Determine the (x, y) coordinate at the center of the cell enclosing the given text.  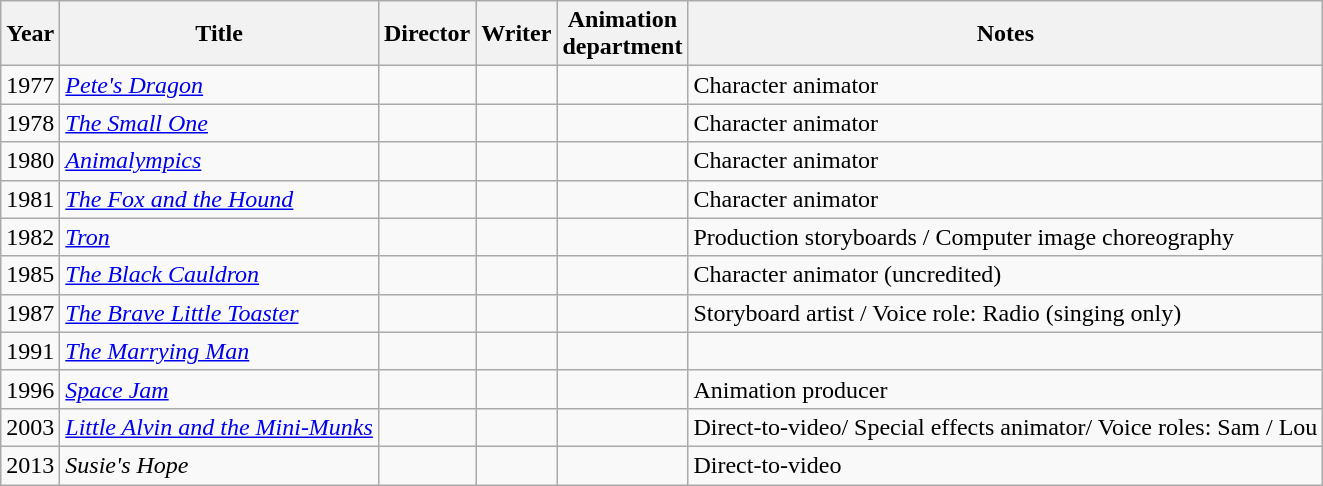
Character animator (uncredited) (1006, 275)
1977 (30, 85)
The Marrying Man (220, 351)
Notes (1006, 34)
Title (220, 34)
Writer (516, 34)
The Brave Little Toaster (220, 313)
2003 (30, 427)
1978 (30, 123)
The Small One (220, 123)
The Black Cauldron (220, 275)
1982 (30, 237)
Little Alvin and the Mini-Munks (220, 427)
Direct-to-video/ Special effects animator/ Voice roles: Sam / Lou (1006, 427)
1980 (30, 161)
1991 (30, 351)
Production storyboards / Computer image choreography (1006, 237)
Animation producer (1006, 389)
Pete's Dragon (220, 85)
Space Jam (220, 389)
Direct-to-video (1006, 465)
1985 (30, 275)
Director (426, 34)
Animationdepartment (622, 34)
Tron (220, 237)
Animalympics (220, 161)
The Fox and the Hound (220, 199)
Storyboard artist / Voice role: Radio (singing only) (1006, 313)
2013 (30, 465)
1996 (30, 389)
Susie's Hope (220, 465)
Year (30, 34)
1987 (30, 313)
1981 (30, 199)
